Pinpoint the cell where the given text exists, returning its (x, y) midpoint coordinate. 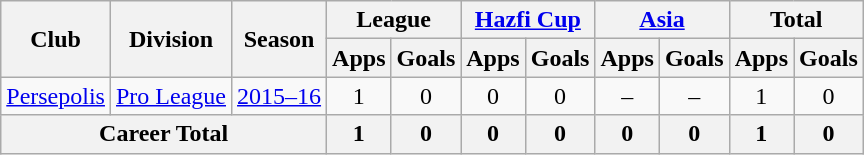
Pro League (170, 96)
Persepolis (56, 96)
Hazfi Cup (528, 20)
Season (280, 39)
Career Total (164, 134)
League (394, 20)
Division (170, 39)
Club (56, 39)
2015–16 (280, 96)
Total (796, 20)
Asia (662, 20)
